Provide the [X, Y] coordinate of the cell's center where the given text is located.  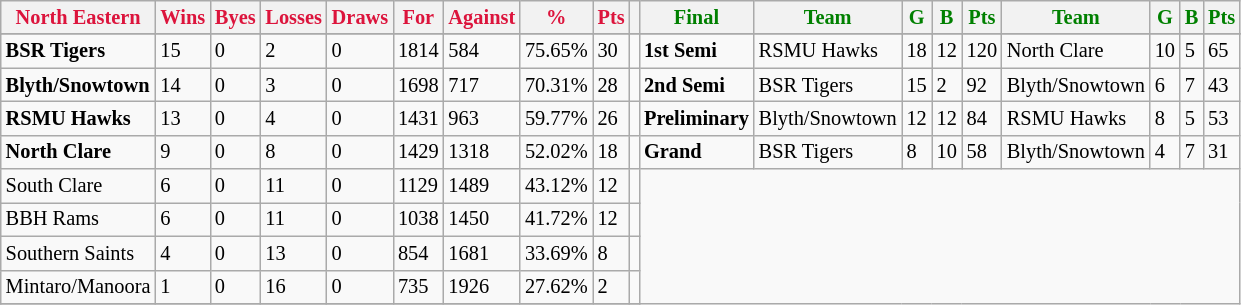
70.31% [556, 85]
1129 [418, 186]
BBH Rams [78, 219]
Byes [235, 17]
27.62% [556, 287]
854 [418, 253]
1926 [482, 287]
Draws [360, 17]
31 [1222, 152]
1318 [482, 152]
58 [982, 152]
Preliminary [696, 118]
584 [482, 51]
92 [982, 85]
Losses [293, 17]
120 [982, 51]
1698 [418, 85]
53 [1222, 118]
52.02% [556, 152]
1489 [482, 186]
1681 [482, 253]
% [556, 17]
South Clare [78, 186]
For [418, 17]
1038 [418, 219]
65 [1222, 51]
75.65% [556, 51]
1429 [418, 152]
Final [696, 17]
33.69% [556, 253]
16 [293, 287]
1431 [418, 118]
963 [482, 118]
1st Semi [696, 51]
North Eastern [78, 17]
30 [612, 51]
717 [482, 85]
1450 [482, 219]
Grand [696, 152]
1 [182, 287]
28 [612, 85]
43.12% [556, 186]
1814 [418, 51]
9 [182, 152]
Against [482, 17]
41.72% [556, 219]
26 [612, 118]
Southern Saints [78, 253]
735 [418, 287]
Mintaro/Manoora [78, 287]
84 [982, 118]
3 [293, 85]
59.77% [556, 118]
14 [182, 85]
2nd Semi [696, 85]
Wins [182, 17]
43 [1222, 85]
